Find where the given text appears and provide that cell's center as [x, y] coordinate. 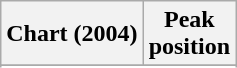
Chart (2004) [72, 34]
Peakposition [189, 34]
